Scan for the cell matching the given text and deliver its [X, Y] coordinate at center. 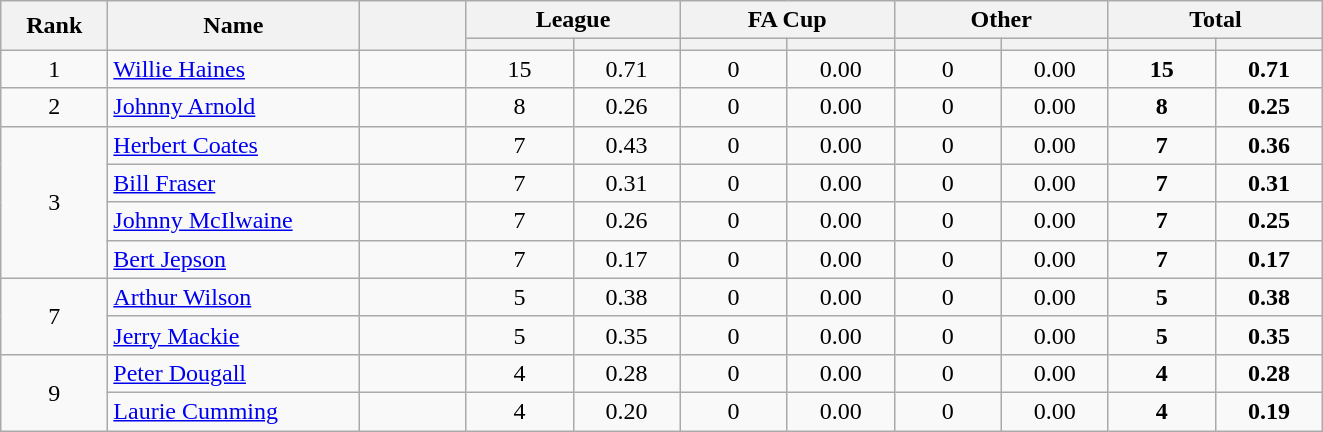
Other [1001, 20]
Jerry Mackie [234, 335]
League [573, 20]
Herbert Coates [234, 145]
Johnny McIlwaine [234, 221]
Bill Fraser [234, 183]
0.20 [626, 411]
Johnny Arnold [234, 107]
Arthur Wilson [234, 297]
Peter Dougall [234, 373]
Laurie Cumming [234, 411]
9 [54, 392]
Total [1215, 20]
2 [54, 107]
Willie Haines [234, 69]
0.36 [1268, 145]
Name [234, 26]
1 [54, 69]
0.19 [1268, 411]
3 [54, 202]
0.43 [626, 145]
Rank [54, 26]
FA Cup [787, 20]
Bert Jepson [234, 259]
